Scan for the cell matching the given text and deliver its (x, y) coordinate at center. 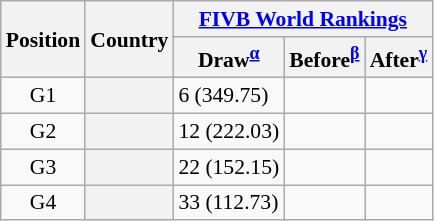
Afterγ (399, 58)
Position (43, 40)
FIVB World Rankings (302, 19)
33 (112.73) (228, 203)
G3 (43, 167)
Drawα (228, 58)
G1 (43, 96)
G2 (43, 132)
Country (129, 40)
G4 (43, 203)
12 (222.03) (228, 132)
22 (152.15) (228, 167)
Beforeβ (324, 58)
6 (349.75) (228, 96)
